Capture the cell that displays the provided text and extract its (X, Y) central coordinate. 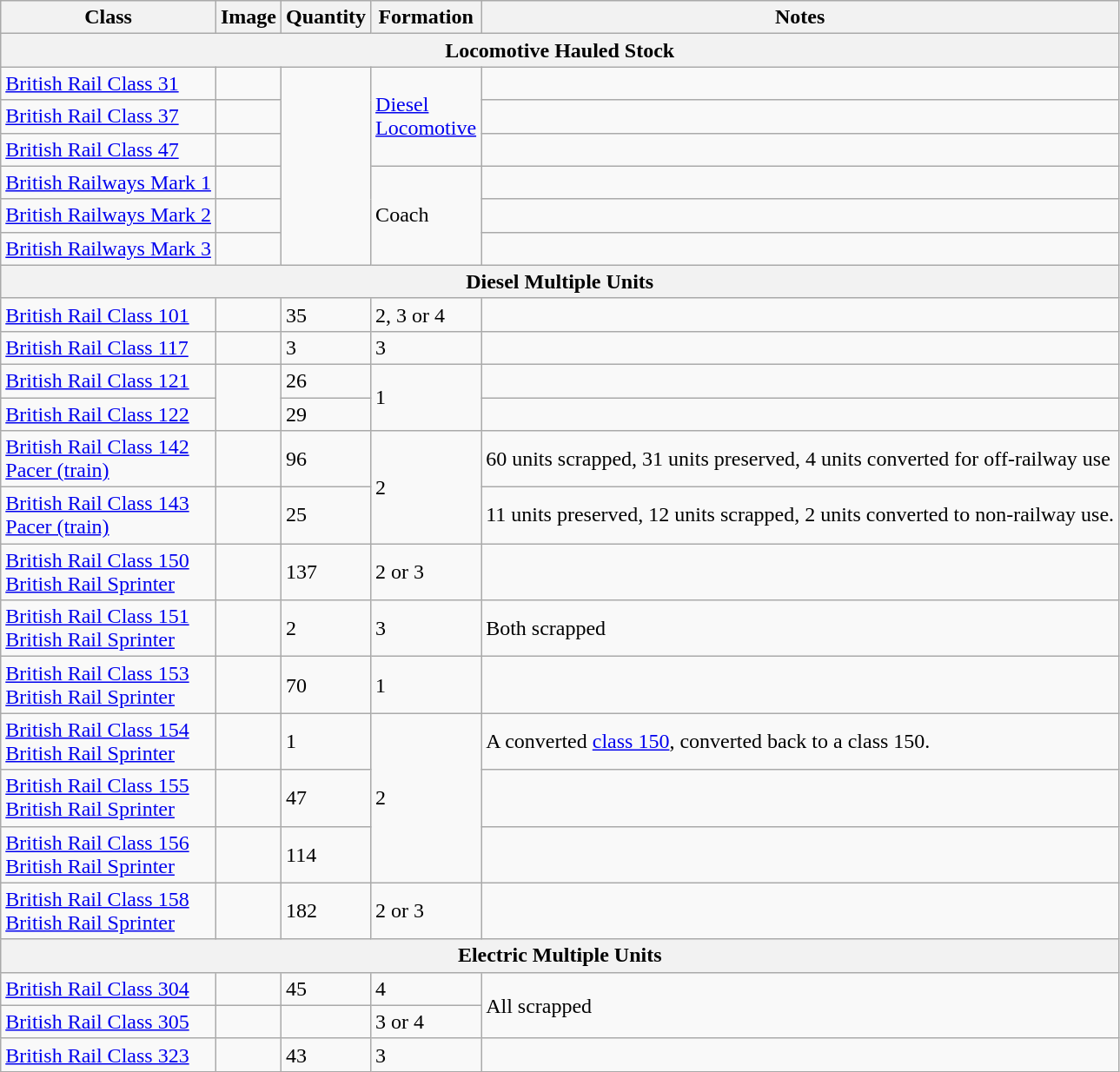
British Rail Class 154British Rail Sprinter (109, 742)
British Rail Class 156British Rail Sprinter (109, 855)
British Rail Class 305 (109, 1022)
96 (327, 459)
114 (327, 855)
4 (426, 989)
British Railways Mark 3 (109, 248)
British Rail Class 153British Rail Sprinter (109, 685)
Notes (800, 17)
Diesel Locomotive (426, 116)
British Rail Class 117 (109, 347)
26 (327, 380)
29 (327, 414)
70 (327, 685)
British Rail Class 142Pacer (train) (109, 459)
British Rail Class 158British Rail Sprinter (109, 910)
45 (327, 989)
British Railways Mark 2 (109, 215)
British Rail Class 31 (109, 83)
Class (109, 17)
137 (327, 572)
British Rail Class 151British Rail Sprinter (109, 629)
47 (327, 797)
Coach (426, 215)
British Rail Class 101 (109, 314)
3 or 4 (426, 1022)
43 (327, 1055)
British Rail Class 155British Rail Sprinter (109, 797)
Both scrapped (800, 629)
British Rail Class 37 (109, 116)
British Railways Mark 1 (109, 182)
35 (327, 314)
Diesel Multiple Units (560, 281)
25 (327, 516)
British Rail Class 143Pacer (train) (109, 516)
British Rail Class 122 (109, 414)
Quantity (327, 17)
182 (327, 910)
2, 3 or 4 (426, 314)
11 units preserved, 12 units scrapped, 2 units converted to non-railway use. (800, 516)
British Rail Class 304 (109, 989)
Formation (426, 17)
British Rail Class 323 (109, 1055)
British Rail Class 150British Rail Sprinter (109, 572)
Locomotive Hauled Stock (560, 50)
Image (249, 17)
All scrapped (800, 1005)
Electric Multiple Units (560, 956)
British Rail Class 121 (109, 380)
British Rail Class 47 (109, 149)
60 units scrapped, 31 units preserved, 4 units converted for off-railway use (800, 459)
A converted class 150, converted back to a class 150. (800, 742)
